Identify which cell holds the provided text, then report its (x, y) central coordinate. 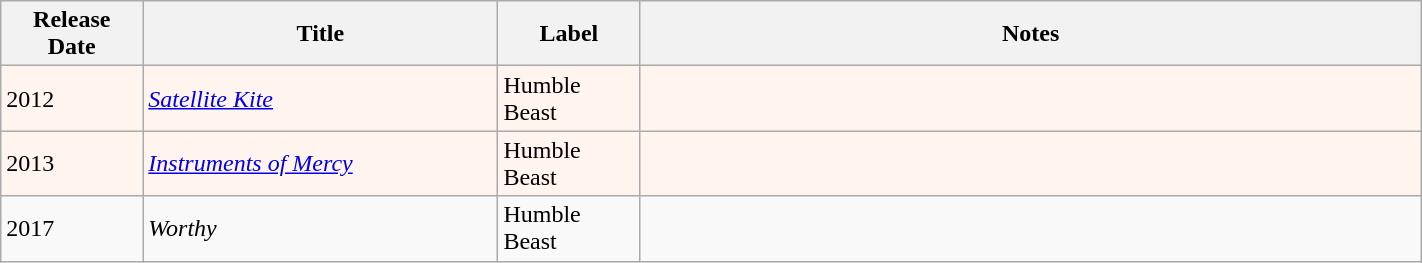
2012 (72, 98)
Worthy (320, 228)
Instruments of Mercy (320, 164)
Satellite Kite (320, 98)
2013 (72, 164)
2017 (72, 228)
Title (320, 34)
Release Date (72, 34)
Notes (1030, 34)
Label (569, 34)
